Capture the cell that displays the provided text and extract its (X, Y) central coordinate. 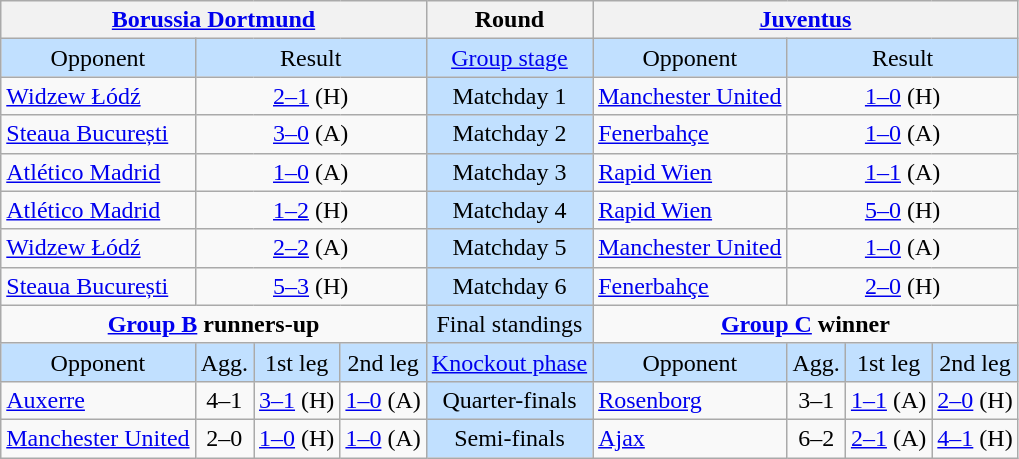
3–0 (A) (310, 134)
Matchday 2 (509, 134)
2–0 (224, 438)
1–2 (H) (310, 210)
2–1 (A) (888, 438)
Matchday 1 (509, 96)
Ajax (690, 438)
Quarter-finals (509, 400)
4–1 (224, 400)
Matchday 3 (509, 172)
Juventus (806, 20)
5–0 (H) (902, 210)
Semi-finals (509, 438)
3–1 (816, 400)
5–3 (H) (310, 286)
Rosenborg (690, 400)
2–2 (A) (310, 248)
2–1 (H) (310, 96)
Matchday 5 (509, 248)
Group B runners-up (214, 324)
3–1 (H) (297, 400)
6–2 (816, 438)
Knockout phase (509, 362)
Group C winner (806, 324)
Final standings (509, 324)
Group stage (509, 58)
Matchday 4 (509, 210)
4–1 (H) (975, 438)
Round (509, 20)
Borussia Dortmund (214, 20)
Auxerre (98, 400)
Matchday 6 (509, 286)
